Provide the (X, Y) coordinate of the cell's center where the given text is located.  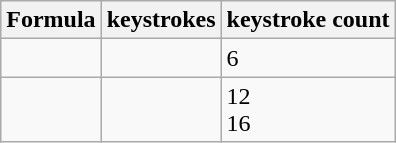
6 (308, 58)
1216 (308, 110)
keystrokes (161, 20)
Formula (51, 20)
keystroke count (308, 20)
